Detect which cell encompasses the target text, then output its (x, y) center coordinate. 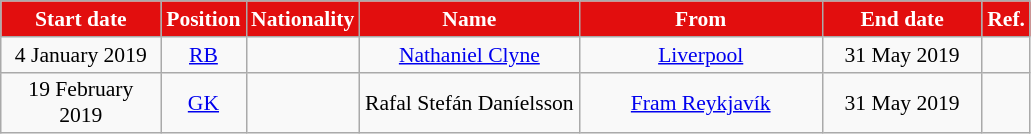
Start date (81, 19)
Fram Reykjavík (700, 102)
Name (469, 19)
End date (902, 19)
19 February 2019 (81, 102)
Nationality (302, 19)
Liverpool (700, 55)
Position (204, 19)
Nathaniel Clyne (469, 55)
GK (204, 102)
Rafal Stefán Daníelsson (469, 102)
RB (204, 55)
Ref. (1006, 19)
From (700, 19)
4 January 2019 (81, 55)
